For the text-containing cell, return its midpoint in [X, Y] coordinate format. 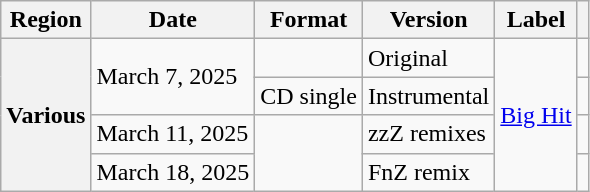
Instrumental [428, 96]
March 11, 2025 [173, 134]
Date [173, 20]
Label [536, 20]
CD single [309, 96]
Big Hit [536, 115]
Region [46, 20]
Original [428, 58]
March 18, 2025 [173, 172]
Format [309, 20]
March 7, 2025 [173, 77]
Various [46, 115]
zzZ remixes [428, 134]
Version [428, 20]
FnZ remix [428, 172]
